Search for the cell housing the specified text and yield its (x, y) center coordinate. 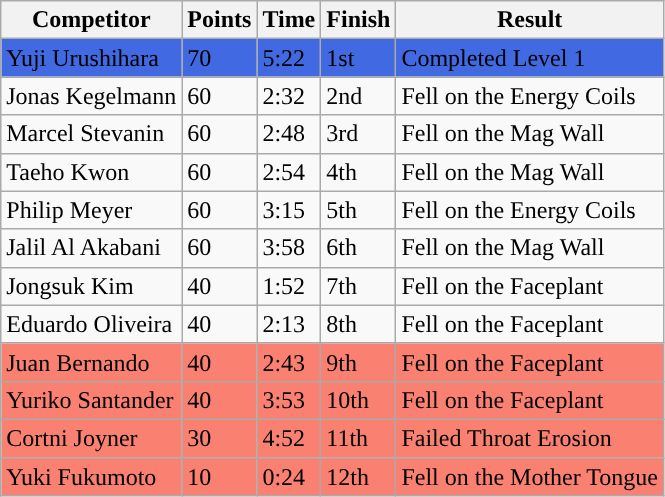
Completed Level 1 (530, 58)
3rd (358, 134)
Yuki Fukumoto (92, 477)
Jonas Kegelmann (92, 96)
3:53 (289, 400)
2:43 (289, 362)
4:52 (289, 438)
Cortni Joyner (92, 438)
10 (220, 477)
12th (358, 477)
9th (358, 362)
10th (358, 400)
Yuriko Santander (92, 400)
6th (358, 248)
Yuji Urushihara (92, 58)
5th (358, 210)
7th (358, 286)
Fell on the Mother Tongue (530, 477)
3:15 (289, 210)
0:24 (289, 477)
Competitor (92, 20)
Time (289, 20)
2:48 (289, 134)
Eduardo Oliveira (92, 324)
2:54 (289, 172)
3:58 (289, 248)
Points (220, 20)
Philip Meyer (92, 210)
Finish (358, 20)
11th (358, 438)
Result (530, 20)
70 (220, 58)
Jongsuk Kim (92, 286)
8th (358, 324)
Juan Bernando (92, 362)
5:22 (289, 58)
Marcel Stevanin (92, 134)
Jalil Al Akabani (92, 248)
2:32 (289, 96)
1:52 (289, 286)
Taeho Kwon (92, 172)
Failed Throat Erosion (530, 438)
30 (220, 438)
4th (358, 172)
2nd (358, 96)
2:13 (289, 324)
1st (358, 58)
